Scan for the cell matching the given text and deliver its [X, Y] coordinate at center. 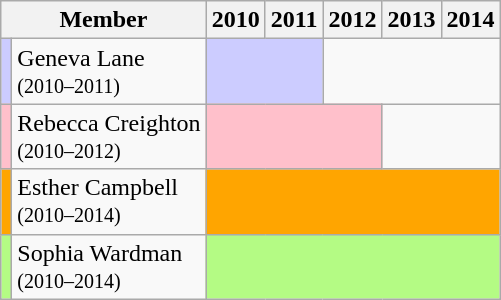
2011 [294, 20]
2012 [352, 20]
2013 [412, 20]
Geneva Lane(2010–2011) [109, 72]
2014 [470, 20]
Esther Campbell(2010–2014) [109, 202]
2010 [236, 20]
Rebecca Creighton(2010–2012) [109, 136]
Member [104, 20]
Sophia Wardman(2010–2014) [109, 266]
